Search for the cell housing the specified text and yield its [X, Y] center coordinate. 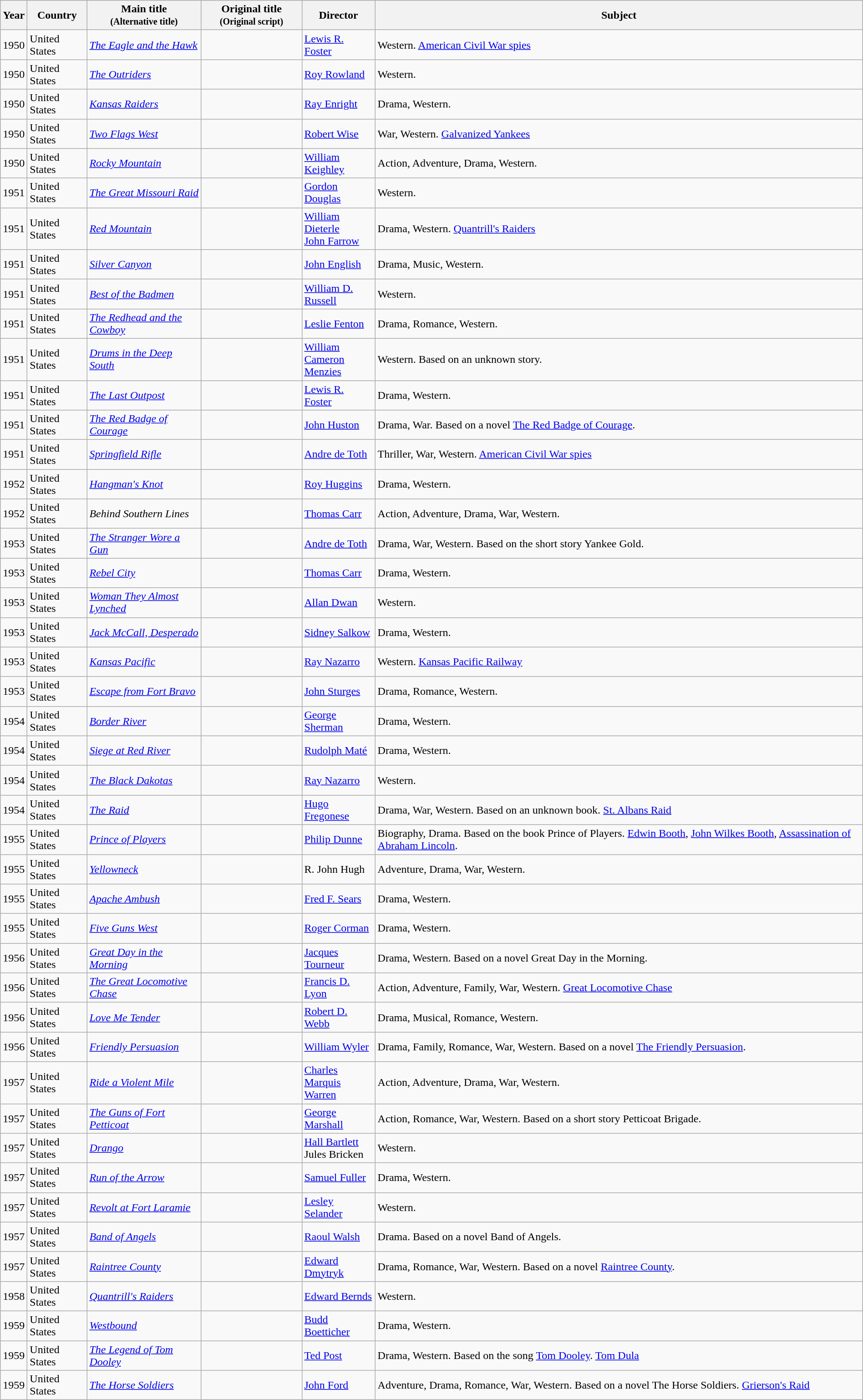
Robert D. Webb [339, 1017]
Western. Based on an unknown story. [619, 359]
William Keighley [339, 163]
Best of the Badmen [144, 294]
Adventure, Drama, Romance, War, Western. Based on a novel The Horse Soldiers. Grierson's Raid [619, 1385]
Drama, War. Based on a novel The Red Badge of Courage. [619, 425]
Action, Romance, War, Western. Based on a short story Petticoat Brigade. [619, 1118]
Apache Ambush [144, 899]
Philip Dunne [339, 840]
Quantrill's Raiders [144, 1296]
Samuel Fuller [339, 1177]
Run of the Arrow [144, 1177]
Action, Adventure, Family, War, Western. Great Locomotive Chase [619, 988]
Rudolph Maté [339, 750]
Budd Boetticher [339, 1326]
Prince of Players [144, 840]
Escape from Fort Bravo [144, 691]
The Guns of Fort Petticoat [144, 1118]
The Great Locomotive Chase [144, 988]
William Wyler [339, 1047]
Drama, Western. Based on a novel Great Day in the Morning. [619, 958]
Border River [144, 721]
The Black Dakotas [144, 780]
The Stranger Wore a Gun [144, 544]
Edward Dmytryk [339, 1267]
Friendly Persuasion [144, 1047]
Silver Canyon [144, 264]
Drama, Musical, Romance, Western. [619, 1017]
Roy Rowland [339, 75]
Jacques Tourneur [339, 958]
Western. Kansas Pacific Railway [619, 662]
Ride a Violent Mile [144, 1083]
Gordon Douglas [339, 193]
Kansas Raiders [144, 104]
The Horse Soldiers [144, 1385]
The Raid [144, 809]
Drums in the Deep South [144, 359]
Drama, Romance, War, Western. Based on a novel Raintree County. [619, 1267]
Hall BartlettJules Bricken [339, 1148]
War, Western. Galvanized Yankees [619, 134]
Fred F. Sears [339, 899]
William Cameron Menzies [339, 359]
Raoul Walsh [339, 1237]
Behind Southern Lines [144, 514]
Main title(Alternative title) [144, 15]
Western. American Civil War spies [619, 45]
R. John Hugh [339, 869]
Ted Post [339, 1355]
Drama, War, Western. Based on an unknown book. St. Albans Raid [619, 809]
Yellowneck [144, 869]
The Great Missouri Raid [144, 193]
Charles Marquis Warren [339, 1083]
George Sherman [339, 721]
Drango [144, 1148]
Drama, Family, Romance, War, Western. Based on a novel The Friendly Persuasion. [619, 1047]
Edward Bernds [339, 1296]
William DieterleJohn Farrow [339, 229]
Revolt at Fort Laramie [144, 1207]
Sidney Salkow [339, 632]
Raintree County [144, 1267]
William D. Russell [339, 294]
Drama. Based on a novel Band of Angels. [619, 1237]
Drama, War, Western. Based on the short story Yankee Gold. [619, 544]
Subject [619, 15]
Action, Adventure, Drama, Western. [619, 163]
The Legend of Tom Dooley [144, 1355]
Robert Wise [339, 134]
Thriller, War, Western. American Civil War spies [619, 454]
John Huston [339, 425]
Great Day in the Morning [144, 958]
Drama, Music, Western. [619, 264]
1958 [14, 1296]
Band of Angels [144, 1237]
Woman They Almost Lynched [144, 603]
The Eagle and the Hawk [144, 45]
Director [339, 15]
John English [339, 264]
George Marshall [339, 1118]
Year [14, 15]
Siege at Red River [144, 750]
Springfield Rifle [144, 454]
Kansas Pacific [144, 662]
Hugo Fregonese [339, 809]
Roy Huggins [339, 484]
The Redhead and the Cowboy [144, 323]
Hangman's Knot [144, 484]
Biography, Drama. Based on the book Prince of Players. Edwin Booth, John Wilkes Booth, Assassination of Abraham Lincoln. [619, 840]
Rocky Mountain [144, 163]
Two Flags West [144, 134]
Rebel City [144, 573]
Roger Corman [339, 929]
John Ford [339, 1385]
Red Mountain [144, 229]
Drama, Western. Quantrill's Raiders [619, 229]
Francis D. Lyon [339, 988]
Lesley Selander [339, 1207]
The Last Outpost [144, 395]
Country [57, 15]
Leslie Fenton [339, 323]
Original title(Original script) [251, 15]
Five Guns West [144, 929]
Drama, Western. Based on the song Tom Dooley. Tom Dula [619, 1355]
Ray Enright [339, 104]
Love Me Tender [144, 1017]
The Red Badge of Courage [144, 425]
John Sturges [339, 691]
Jack McCall, Desperado [144, 632]
The Outriders [144, 75]
Westbound [144, 1326]
Allan Dwan [339, 603]
Adventure, Drama, War, Western. [619, 869]
